Output the [x, y] coordinate of the center of the cell containing the given text.  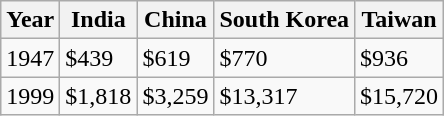
$619 [176, 58]
$1,818 [98, 96]
India [98, 20]
China [176, 20]
$13,317 [284, 96]
$3,259 [176, 96]
$15,720 [400, 96]
Year [30, 20]
$936 [400, 58]
1947 [30, 58]
Taiwan [400, 20]
South Korea [284, 20]
1999 [30, 96]
$770 [284, 58]
$439 [98, 58]
